Find where the given text appears and provide that cell's center as (X, Y) coordinate. 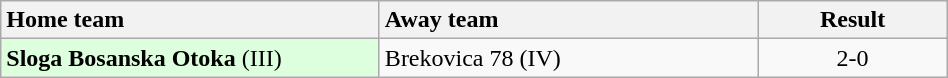
Brekovica 78 (IV) (568, 58)
Result (852, 20)
2-0 (852, 58)
Sloga Bosanska Otoka (III) (190, 58)
Away team (568, 20)
Home team (190, 20)
